Return the (X, Y) coordinate for the center point of the cell that contains the specified text.  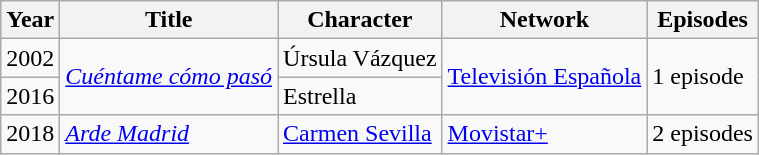
Movistar+ (544, 134)
Title (169, 20)
Televisión Española (544, 77)
2 episodes (703, 134)
Arde Madrid (169, 134)
Year (30, 20)
Character (360, 20)
1 episode (703, 77)
2016 (30, 96)
Carmen Sevilla (360, 134)
2018 (30, 134)
Episodes (703, 20)
Úrsula Vázquez (360, 58)
Estrella (360, 96)
2002 (30, 58)
Network (544, 20)
Cuéntame cómo pasó (169, 77)
